Detect which cell encompasses the target text, then output its [X, Y] center coordinate. 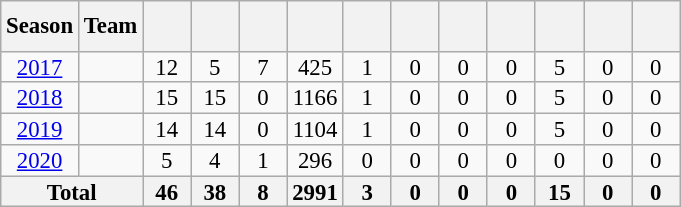
46 [167, 192]
1104 [315, 130]
Season [40, 26]
296 [315, 160]
3 [367, 192]
12 [167, 66]
425 [315, 66]
7 [263, 66]
2019 [40, 130]
2020 [40, 160]
Total [72, 192]
Team [110, 26]
2991 [315, 192]
2017 [40, 66]
4 [215, 160]
38 [215, 192]
1166 [315, 98]
2018 [40, 98]
8 [263, 192]
